Return the (X, Y) coordinate for the center point of the cell that contains the specified text.  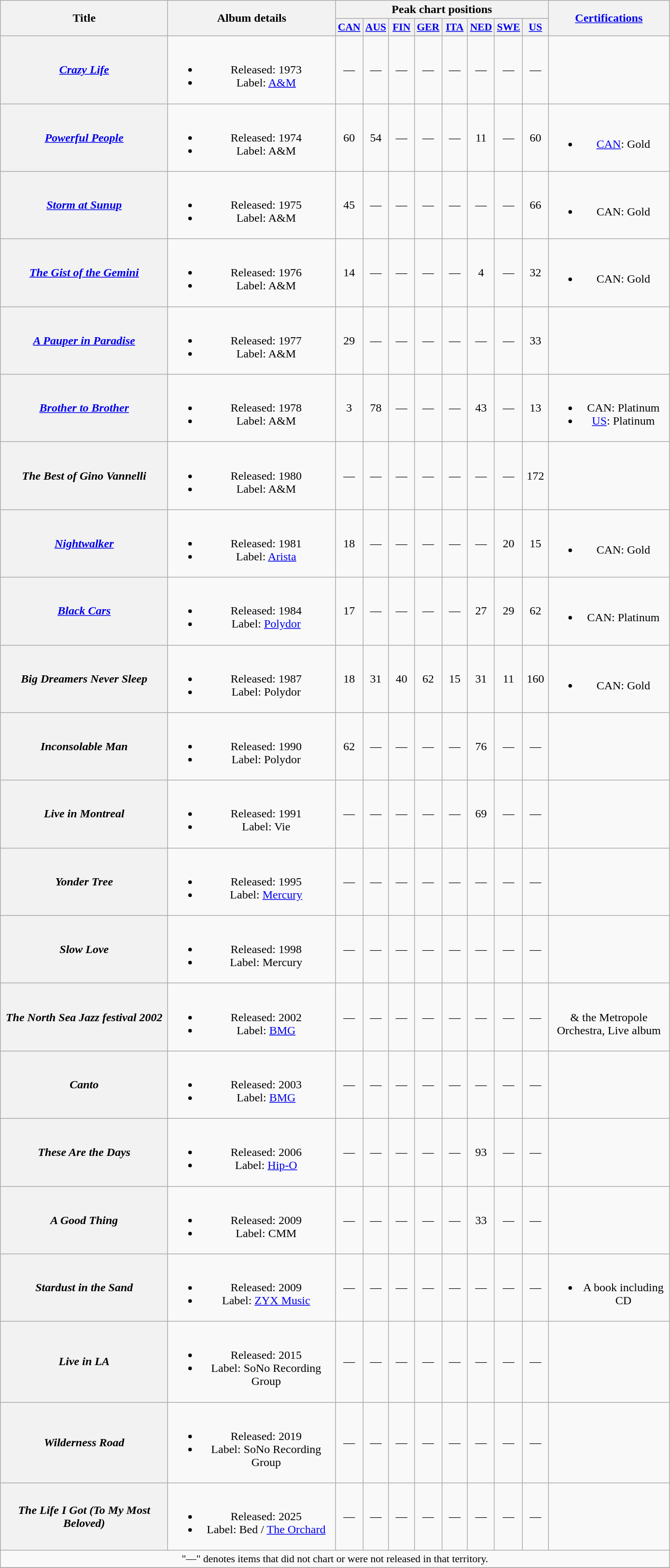
14 (349, 273)
Released: 2009Label: CMM (252, 1220)
Released: 1984Label: Polydor (252, 611)
& the Metropole Orchestra, Live album (609, 1017)
27 (481, 611)
Released: 2003Label: BMG (252, 1084)
Released: 2019Label: SoNo Recording Group (252, 1442)
Yonder Tree (84, 882)
A Good Thing (84, 1220)
Storm at Sunup (84, 205)
Brother to Brother (84, 408)
Powerful People (84, 137)
Canto (84, 1084)
CAN: PlatinumUS: Platinum (609, 408)
Released: 1973Label: A&M (252, 70)
Released: 2006Label: Hip-O (252, 1152)
Nightwalker (84, 543)
Released: 2009Label: ZYX Music (252, 1288)
US (535, 28)
Wilderness Road (84, 1442)
160 (535, 679)
4 (481, 273)
Released: 1975Label: A&M (252, 205)
Released: 2015Label: SoNo Recording Group (252, 1362)
13 (535, 408)
The Gist of the Gemini (84, 273)
20 (508, 543)
Released: 1990Label: Polydor (252, 746)
76 (481, 746)
Album details (252, 18)
Released: 1991Label: Vie (252, 814)
AUS (376, 28)
93 (481, 1152)
Released: 2025Label: Bed / The Orchard (252, 1517)
Title (84, 18)
Released: 1974Label: A&M (252, 137)
The Best of Gino Vannelli (84, 476)
The North Sea Jazz festival 2002 (84, 1017)
Slow Love (84, 949)
40 (402, 679)
Released: 1995Label: Mercury (252, 882)
FIN (402, 28)
32 (535, 273)
Inconsolable Man (84, 746)
Released: 1978Label: A&M (252, 408)
78 (376, 408)
172 (535, 476)
Released: 1987Label: Polydor (252, 679)
Stardust in the Sand (84, 1288)
These Are the Days (84, 1152)
Peak chart positions (442, 10)
43 (481, 408)
Big Dreamers Never Sleep (84, 679)
ITA (455, 28)
Black Cars (84, 611)
SWE (508, 28)
Live in LA (84, 1362)
Released: 1977Label: A&M (252, 341)
3 (349, 408)
NED (481, 28)
54 (376, 137)
A Pauper in Paradise (84, 341)
The Life I Got (To My Most Beloved) (84, 1517)
CAN (349, 28)
Released: 1981Label: Arista (252, 543)
Released: 2002Label: BMG (252, 1017)
Live in Montreal (84, 814)
Released: 1980Label: A&M (252, 476)
69 (481, 814)
Crazy Life (84, 70)
45 (349, 205)
66 (535, 205)
A book including CD (609, 1288)
CAN: Platinum (609, 611)
Released: 1976Label: A&M (252, 273)
Certifications (609, 18)
GER (428, 28)
"—" denotes items that did not chart or were not released in that territory. (335, 1559)
Released: 1998Label: Mercury (252, 949)
17 (349, 611)
